Detect which cell encompasses the target text, then output its [x, y] center coordinate. 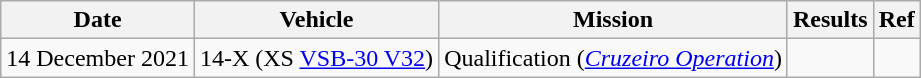
Vehicle [316, 20]
14-X (XS VSB-30 V32) [316, 58]
14 December 2021 [98, 58]
Ref [896, 20]
Date [98, 20]
Qualification (Cruzeiro Operation) [614, 58]
Results [830, 20]
Mission [614, 20]
